Pinpoint the cell where the given text exists, returning its (x, y) midpoint coordinate. 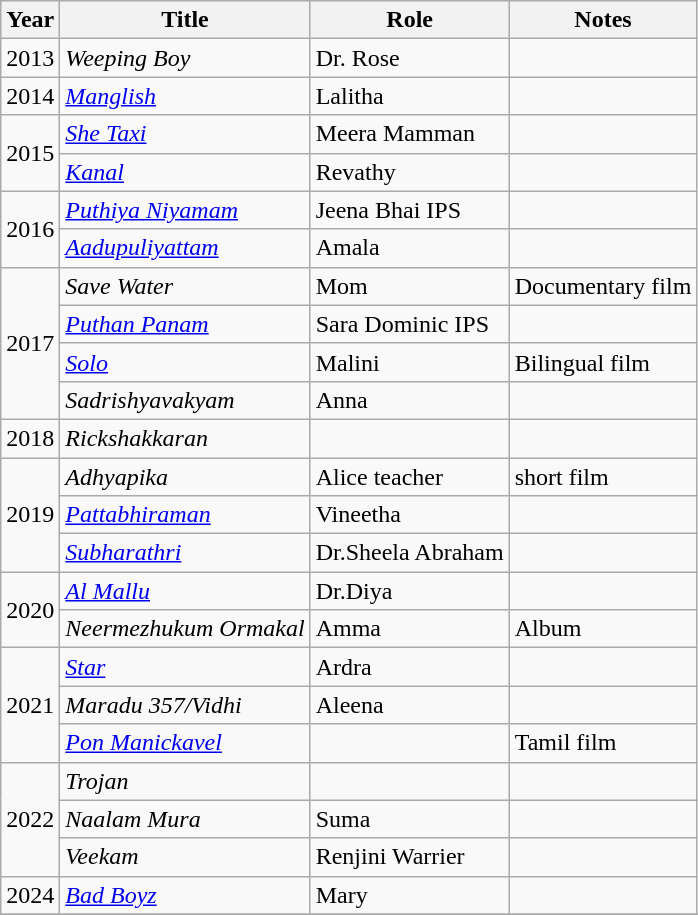
Jeena Bhai IPS (410, 210)
Documentary film (603, 286)
2019 (30, 515)
2013 (30, 58)
Alice teacher (410, 477)
Bad Boyz (185, 895)
Neermezhukum Ormakal (185, 629)
2021 (30, 705)
Dr.Diya (410, 591)
Amala (410, 248)
Aleena (410, 705)
Title (185, 20)
Save Water (185, 286)
short film (603, 477)
Bilingual film (603, 362)
Puthan Panam (185, 324)
Star (185, 667)
Role (410, 20)
Mary (410, 895)
Album (603, 629)
Naalam Mura (185, 819)
Malini (410, 362)
Pon Manickavel (185, 743)
Revathy (410, 172)
Year (30, 20)
Solo (185, 362)
Kanal (185, 172)
2017 (30, 343)
Manglish (185, 96)
2022 (30, 819)
2015 (30, 153)
Vineetha (410, 515)
2018 (30, 438)
2020 (30, 610)
Renjini Warrier (410, 857)
Dr. Rose (410, 58)
Lalitha (410, 96)
Tamil film (603, 743)
Al Mallu (185, 591)
Pattabhiraman (185, 515)
She Taxi (185, 134)
Mom (410, 286)
Suma (410, 819)
Sara Dominic IPS (410, 324)
Puthiya Niyamam (185, 210)
2024 (30, 895)
Meera Mamman (410, 134)
Veekam (185, 857)
Subharathri (185, 553)
Anna (410, 400)
Trojan (185, 781)
Notes (603, 20)
Amma (410, 629)
Aadupuliyattam (185, 248)
Weeping Boy (185, 58)
2016 (30, 229)
Adhyapika (185, 477)
Dr.Sheela Abraham (410, 553)
Maradu 357/Vidhi (185, 705)
Rickshakkaran (185, 438)
Ardra (410, 667)
Sadrishyavakyam (185, 400)
2014 (30, 96)
